Extract the [x, y] coordinate from the center of the cell holding the provided text.  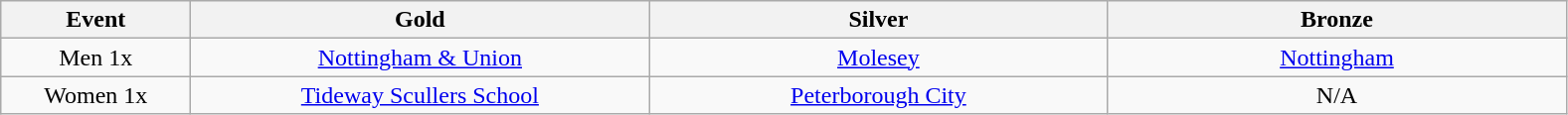
Women 1x [95, 95]
Peterborough City [879, 95]
Nottingham [1336, 57]
N/A [1336, 95]
Nottingham & Union [420, 57]
Gold [420, 20]
Molesey [879, 57]
Event [95, 20]
Tideway Scullers School [420, 95]
Men 1x [95, 57]
Bronze [1336, 20]
Silver [879, 20]
